Scan for the cell matching the given text and deliver its (x, y) coordinate at center. 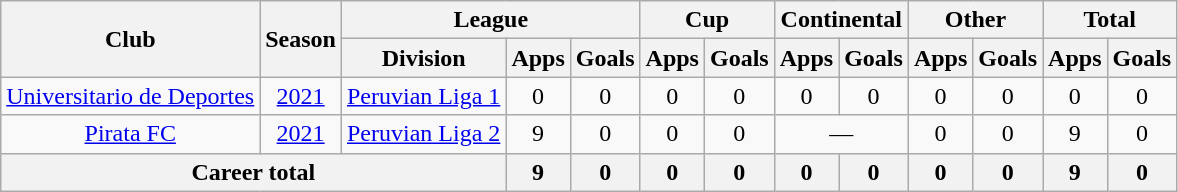
Division (423, 58)
Continental (841, 20)
Peruvian Liga 1 (423, 96)
Peruvian Liga 2 (423, 134)
Club (130, 39)
Season (301, 39)
— (841, 134)
Other (975, 20)
Pirata FC (130, 134)
Total (1110, 20)
Universitario de Deportes (130, 96)
Career total (254, 172)
Cup (707, 20)
League (490, 20)
